Detect which cell encompasses the target text, then output its (x, y) center coordinate. 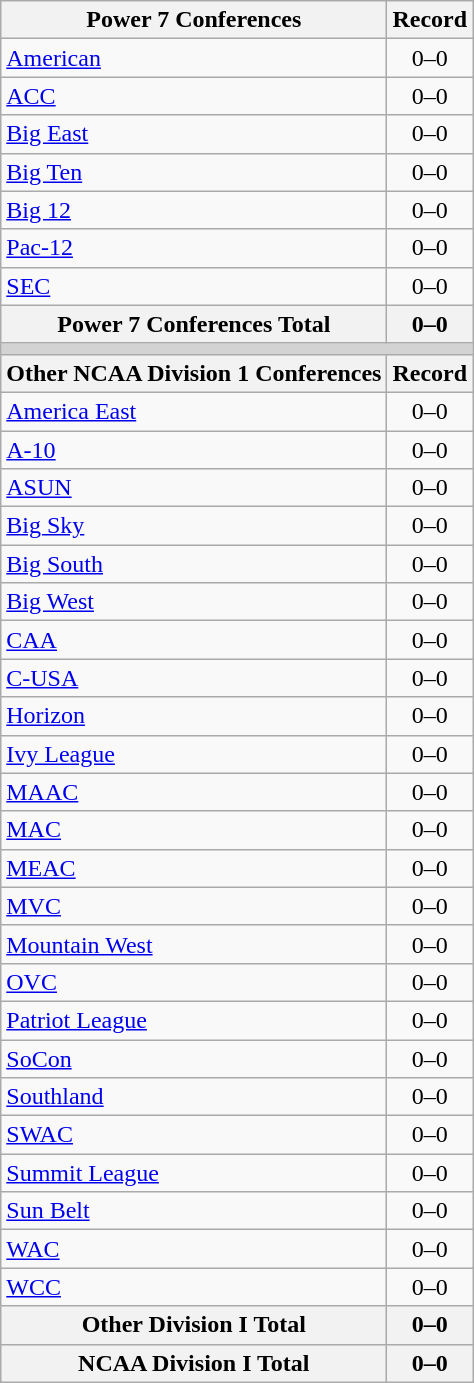
Big West (194, 602)
American (194, 58)
NCAA Division I Total (194, 1363)
Ivy League (194, 754)
Other NCAA Division 1 Conferences (194, 373)
CAA (194, 640)
Big 12 (194, 210)
Power 7 Conferences Total (194, 324)
Power 7 Conferences (194, 20)
MAC (194, 830)
Horizon (194, 716)
Summit League (194, 1173)
SoCon (194, 1059)
SEC (194, 286)
Sun Belt (194, 1211)
ASUN (194, 488)
Patriot League (194, 1020)
A-10 (194, 449)
Big Ten (194, 172)
Big East (194, 134)
Big Sky (194, 526)
WAC (194, 1249)
SWAC (194, 1135)
Pac-12 (194, 248)
MEAC (194, 868)
MVC (194, 906)
Big South (194, 564)
ACC (194, 96)
Southland (194, 1097)
MAAC (194, 792)
C-USA (194, 678)
WCC (194, 1287)
Mountain West (194, 944)
Other Division I Total (194, 1325)
OVC (194, 982)
America East (194, 411)
